Scan for the cell matching the given text and deliver its [X, Y] coordinate at center. 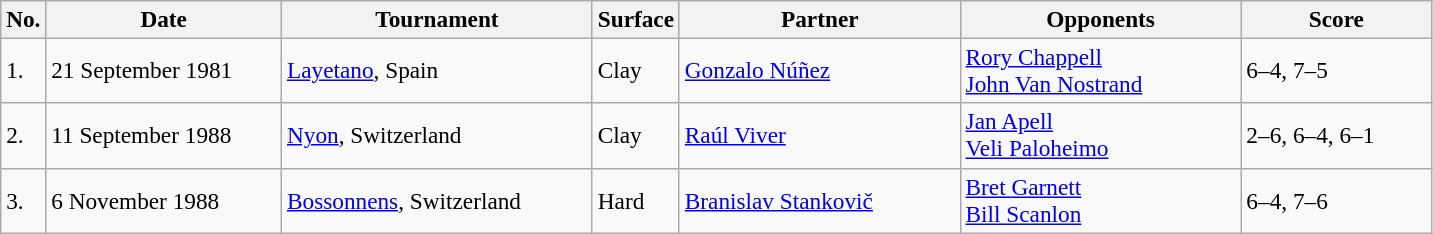
Rory Chappell John Van Nostrand [1100, 70]
Layetano, Spain [438, 70]
Hard [636, 200]
No. [24, 19]
Nyon, Switzerland [438, 136]
2. [24, 136]
21 September 1981 [164, 70]
Branislav Stankovič [820, 200]
1. [24, 70]
6 November 1988 [164, 200]
Tournament [438, 19]
Jan Apell Veli Paloheimo [1100, 136]
Gonzalo Núñez [820, 70]
Score [1336, 19]
6–4, 7–5 [1336, 70]
Bret Garnett Bill Scanlon [1100, 200]
Date [164, 19]
Bossonnens, Switzerland [438, 200]
Opponents [1100, 19]
3. [24, 200]
11 September 1988 [164, 136]
6–4, 7–6 [1336, 200]
Partner [820, 19]
Raúl Viver [820, 136]
2–6, 6–4, 6–1 [1336, 136]
Surface [636, 19]
